Determine the [X, Y] coordinate at the center of the cell enclosing the given text.  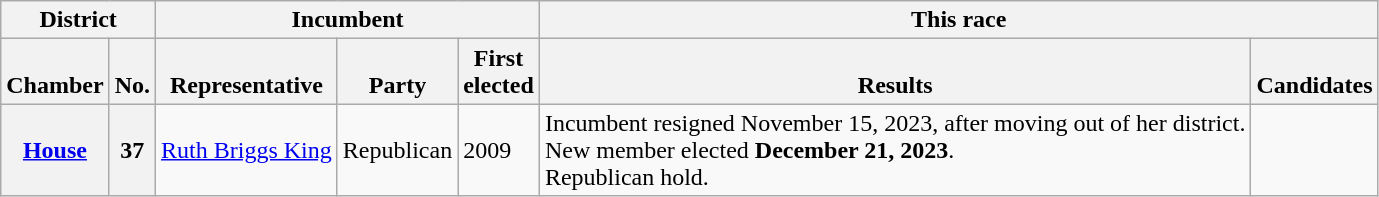
Republican [397, 150]
Representative [247, 72]
No. [132, 72]
Incumbent [348, 20]
House [55, 150]
Candidates [1314, 72]
Party [397, 72]
Chamber [55, 72]
37 [132, 150]
Firstelected [499, 72]
Incumbent resigned November 15, 2023, after moving out of her district.New member elected December 21, 2023.Republican hold. [895, 150]
This race [958, 20]
District [78, 20]
Results [895, 72]
2009 [499, 150]
Ruth Briggs King [247, 150]
